From the cell containing the given text, extract its center point as (x, y) coordinate. 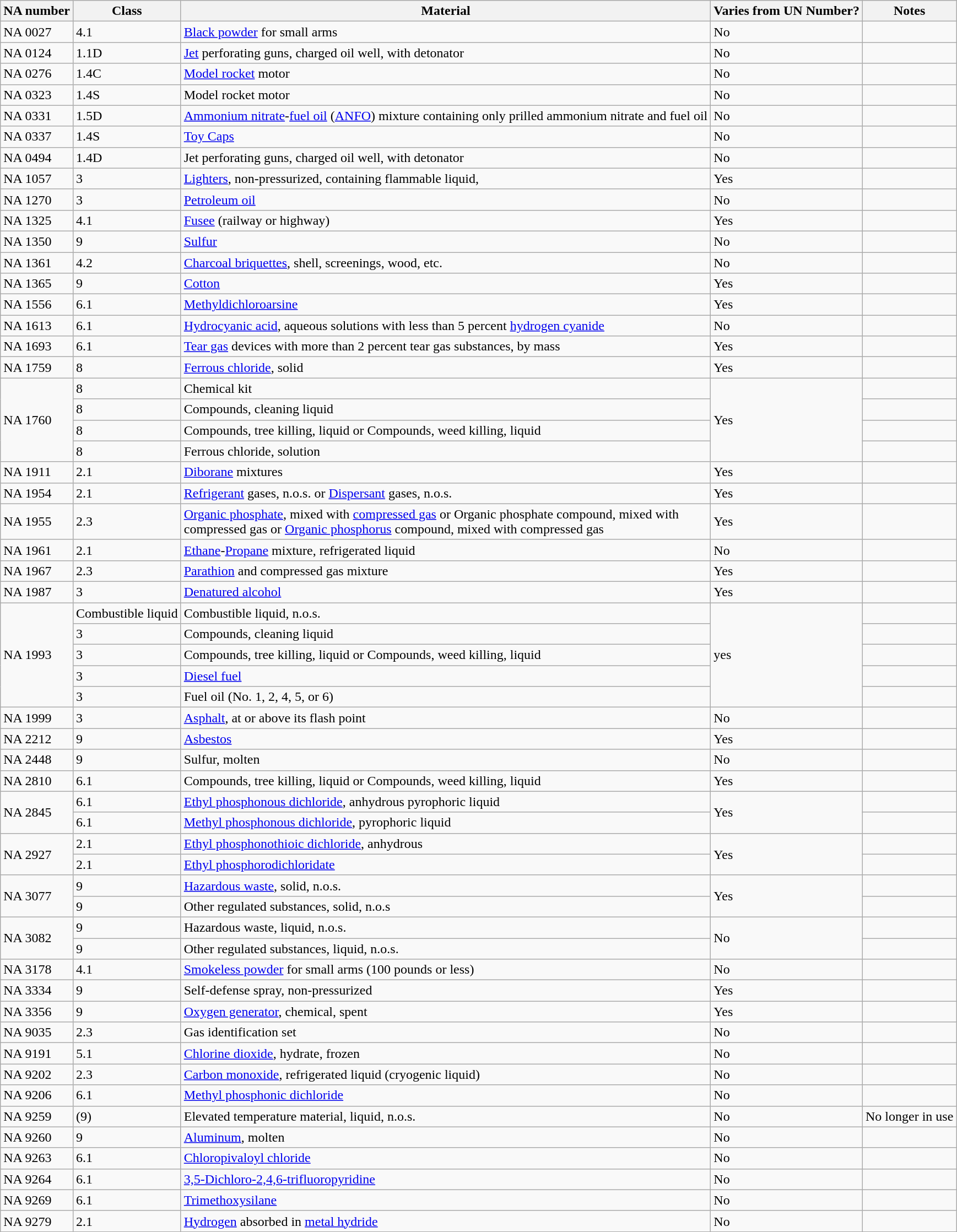
Trimethoxysilane (446, 1200)
Carbon monoxide, refrigerated liquid (cryogenic liquid) (446, 1074)
NA 2212 (37, 739)
Denatured alcohol (446, 592)
1.1D (127, 53)
Aluminum, molten (446, 1137)
NA 9035 (37, 1033)
Ferrous chloride, solution (446, 451)
NA 9263 (37, 1158)
NA 0494 (37, 158)
Other regulated substances, liquid, n.o.s. (446, 948)
Varies from UN Number? (787, 11)
NA 9264 (37, 1179)
Ethyl phosphonothioic dichloride, anhydrous (446, 844)
Ammonium nitrate-fuel oil (ANFO) mixture containing only prilled ammonium nitrate and fuel oil (446, 116)
Petroleum oil (446, 199)
4.2 (127, 263)
NA 1057 (37, 179)
NA 1967 (37, 571)
NA 0323 (37, 95)
NA 9191 (37, 1053)
NA 2845 (37, 812)
NA 1999 (37, 718)
NA 2927 (37, 854)
Combustible liquid, n.o.s. (446, 613)
1.4D (127, 158)
Hydrocyanic acid, aqueous solutions with less than 5 percent hydrogen cyanide (446, 326)
Fusee (railway or highway) (446, 220)
Methyl phosphonous dichloride, pyrophoric liquid (446, 823)
NA 9279 (37, 1221)
NA 1613 (37, 326)
NA 3178 (37, 970)
Parathion and compressed gas mixture (446, 571)
Diesel fuel (446, 676)
Oxygen generator, chemical, spent (446, 1012)
3,5-Dichloro-2,4,6-trifluoropyridine (446, 1179)
Toy Caps (446, 137)
Refrigerant gases, n.o.s. or Dispersant gases, n.o.s. (446, 493)
Fuel oil (No. 1, 2, 4, 5, or 6) (446, 697)
NA 3356 (37, 1012)
Chloropivaloyl chloride (446, 1158)
NA 1987 (37, 592)
Notes (909, 11)
5.1 (127, 1053)
NA 1760 (37, 420)
NA 9260 (37, 1137)
NA 1350 (37, 241)
Gas identification set (446, 1033)
Asphalt, at or above its flash point (446, 718)
Elevated temperature material, liquid, n.o.s. (446, 1116)
1.4C (127, 74)
Diborane mixtures (446, 472)
(9) (127, 1116)
Black powder for small arms (446, 32)
NA 3082 (37, 938)
NA 1325 (37, 220)
NA 1365 (37, 284)
Class (127, 11)
Ferrous chloride, solid (446, 368)
NA 0276 (37, 74)
Combustible liquid (127, 613)
1.5D (127, 116)
Methyl phosphonic dichloride (446, 1095)
Chlorine dioxide, hydrate, frozen (446, 1053)
Smokeless powder for small arms (100 pounds or less) (446, 970)
yes (787, 655)
Other regulated substances, solid, n.o.s (446, 906)
Ethane-Propane mixture, refrigerated liquid (446, 550)
Charcoal briquettes, shell, screenings, wood, etc. (446, 263)
NA 9202 (37, 1074)
Hydrogen absorbed in metal hydride (446, 1221)
Ethyl phosphorodichloridate (446, 864)
NA 0331 (37, 116)
NA 0027 (37, 32)
NA 2810 (37, 781)
NA 1270 (37, 199)
NA 2448 (37, 760)
NA 1361 (37, 263)
NA 3334 (37, 991)
NA 0337 (37, 137)
Hazardous waste, solid, n.o.s. (446, 885)
NA 1954 (37, 493)
NA number (37, 11)
Sulfur, molten (446, 760)
Asbestos (446, 739)
Hazardous waste, liquid, n.o.s. (446, 927)
NA 1693 (37, 347)
NA 1911 (37, 472)
NA 9269 (37, 1200)
NA 1955 (37, 521)
NA 0124 (37, 53)
NA 9259 (37, 1116)
NA 1759 (37, 368)
Cotton (446, 284)
NA 3077 (37, 896)
NA 9206 (37, 1095)
Tear gas devices with more than 2 percent tear gas substances, by mass (446, 347)
Sulfur (446, 241)
Lighters, non-pressurized, containing flammable liquid, (446, 179)
Chemical kit (446, 388)
NA 1961 (37, 550)
Self-defense spray, non-pressurized (446, 991)
NA 1993 (37, 655)
Methyldichloroarsine (446, 305)
Ethyl phosphonous dichloride, anhydrous pyrophoric liquid (446, 802)
No longer in use (909, 1116)
NA 1556 (37, 305)
Material (446, 11)
